Search for the cell housing the specified text and yield its [x, y] center coordinate. 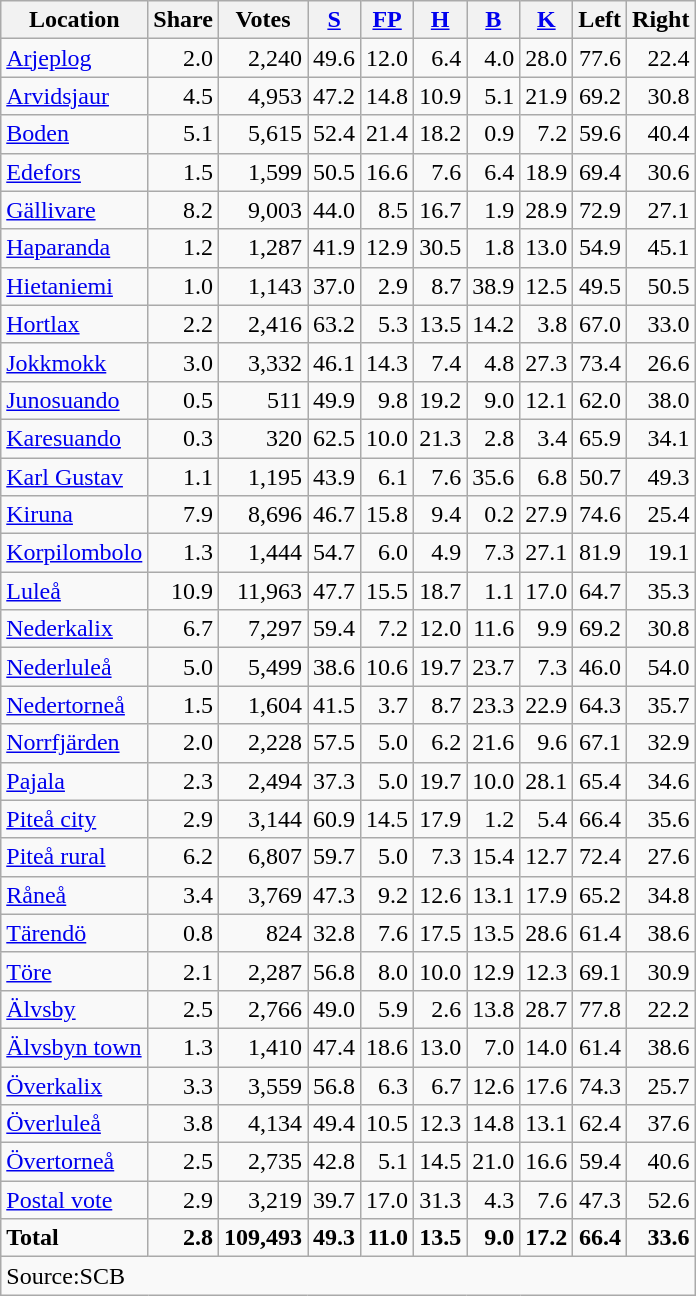
1,604 [262, 705]
23.7 [494, 667]
2,240 [262, 58]
21.3 [440, 438]
15.8 [388, 515]
Postal vote [74, 1200]
23.3 [494, 705]
1,599 [262, 172]
37.3 [334, 781]
6.3 [388, 1085]
2,735 [262, 1162]
77.8 [600, 1009]
Korpilombolo [74, 553]
16.7 [440, 210]
49.6 [334, 58]
74.3 [600, 1085]
Övertorneå [74, 1162]
46.1 [334, 362]
34.1 [661, 438]
1,444 [262, 553]
74.6 [600, 515]
18.6 [388, 1047]
4.0 [494, 58]
7.4 [440, 362]
1,143 [262, 286]
Arjeplog [74, 58]
Right [661, 20]
2,416 [262, 324]
52.4 [334, 134]
22.4 [661, 58]
7.9 [184, 515]
60.9 [334, 819]
62.0 [600, 400]
4,953 [262, 96]
54.7 [334, 553]
27.6 [661, 857]
52.6 [661, 1200]
Karesuando [74, 438]
69.1 [600, 971]
64.3 [600, 705]
27.3 [546, 362]
81.9 [600, 553]
47.2 [334, 96]
0.3 [184, 438]
9.6 [546, 743]
62.4 [600, 1124]
2,766 [262, 1009]
22.2 [661, 1009]
12.7 [546, 857]
9.8 [388, 400]
6.0 [388, 553]
Arvidsjaur [74, 96]
0.2 [494, 515]
3,559 [262, 1085]
Luleå [74, 591]
35.3 [661, 591]
511 [262, 400]
Boden [74, 134]
37.0 [334, 286]
11.0 [388, 1238]
30.9 [661, 971]
19.2 [440, 400]
49.9 [334, 400]
15.5 [388, 591]
49.4 [334, 1124]
30.5 [440, 248]
43.9 [334, 477]
7.0 [494, 1047]
49.5 [600, 286]
H [440, 20]
Location [74, 20]
109,493 [262, 1238]
59.6 [600, 134]
28.1 [546, 781]
40.6 [661, 1162]
Votes [262, 20]
K [546, 20]
5.3 [388, 324]
11,963 [262, 591]
42.8 [334, 1162]
2.1 [184, 971]
73.4 [600, 362]
Överkalix [74, 1085]
1.0 [184, 286]
46.7 [334, 515]
1.8 [494, 248]
4.9 [440, 553]
4.8 [494, 362]
10.6 [388, 667]
3.3 [184, 1085]
10.5 [388, 1124]
17.5 [440, 933]
54.0 [661, 667]
72.9 [600, 210]
18.9 [546, 172]
1,410 [262, 1047]
46.0 [600, 667]
1,287 [262, 248]
6.8 [546, 477]
2,287 [262, 971]
62.5 [334, 438]
Hietaniemi [74, 286]
18.7 [440, 591]
67.1 [600, 743]
6.1 [388, 477]
49.0 [334, 1009]
3,769 [262, 895]
14.3 [388, 362]
28.0 [546, 58]
11.6 [494, 629]
Left [600, 20]
38.9 [494, 286]
Överluleå [74, 1124]
Tärendö [74, 933]
Haparanda [74, 248]
22.9 [546, 705]
64.7 [600, 591]
Hortlax [74, 324]
3,219 [262, 1200]
3.0 [184, 362]
2.6 [440, 1009]
8.5 [388, 210]
34.6 [661, 781]
77.6 [600, 58]
40.4 [661, 134]
39.7 [334, 1200]
59.7 [334, 857]
0.9 [494, 134]
12.1 [546, 400]
44.0 [334, 210]
54.9 [600, 248]
25.7 [661, 1085]
5,615 [262, 134]
Råneå [74, 895]
824 [262, 933]
9.4 [440, 515]
9.9 [546, 629]
Gällivare [74, 210]
9.2 [388, 895]
50.7 [600, 477]
32.8 [334, 933]
32.9 [661, 743]
35.7 [661, 705]
19.1 [661, 553]
Nedertorneå [74, 705]
Karl Gustav [74, 477]
3,332 [262, 362]
72.4 [600, 857]
38.0 [661, 400]
Jokkmokk [74, 362]
30.6 [661, 172]
41.9 [334, 248]
67.0 [600, 324]
1,195 [262, 477]
Älvsbyn town [74, 1047]
4.3 [494, 1200]
Total [74, 1238]
34.8 [661, 895]
7,297 [262, 629]
Älvsby [74, 1009]
63.2 [334, 324]
8,696 [262, 515]
28.6 [546, 933]
47.7 [334, 591]
65.2 [600, 895]
4.5 [184, 96]
Pajala [74, 781]
Piteå rural [74, 857]
5,499 [262, 667]
25.4 [661, 515]
18.2 [440, 134]
4,134 [262, 1124]
21.4 [388, 134]
47.4 [334, 1047]
21.6 [494, 743]
41.5 [334, 705]
2,228 [262, 743]
3.7 [388, 705]
21.9 [546, 96]
17.2 [546, 1238]
6,807 [262, 857]
2.2 [184, 324]
Norrfjärden [74, 743]
2,494 [262, 781]
31.3 [440, 1200]
33.0 [661, 324]
1.9 [494, 210]
Share [184, 20]
21.0 [494, 1162]
12.5 [546, 286]
B [494, 20]
Edefors [74, 172]
Junosuando [74, 400]
65.4 [600, 781]
33.6 [661, 1238]
320 [262, 438]
5.4 [546, 819]
S [334, 20]
57.5 [334, 743]
17.6 [546, 1085]
37.6 [661, 1124]
28.7 [546, 1009]
Kiruna [74, 515]
13.8 [494, 1009]
8.2 [184, 210]
69.4 [600, 172]
0.5 [184, 400]
0.8 [184, 933]
27.9 [546, 515]
Source:SCB [348, 1276]
Piteå city [74, 819]
14.0 [546, 1047]
28.9 [546, 210]
14.2 [494, 324]
26.6 [661, 362]
3,144 [262, 819]
5.9 [388, 1009]
45.1 [661, 248]
8.0 [388, 971]
Nederkalix [74, 629]
Nederluleå [74, 667]
Töre [74, 971]
FP [388, 20]
65.9 [600, 438]
2.3 [184, 781]
9,003 [262, 210]
15.4 [494, 857]
